Scan for the cell matching the given text and deliver its [X, Y] coordinate at center. 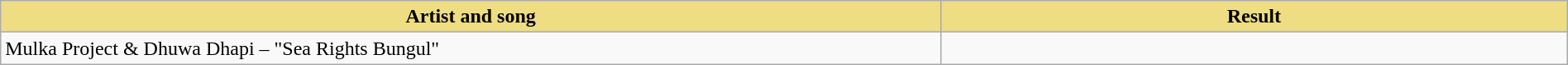
Mulka Project & Dhuwa Dhapi – "Sea Rights Bungul" [471, 48]
Result [1254, 17]
Artist and song [471, 17]
